Find where the given text appears and provide that cell's center as (X, Y) coordinate. 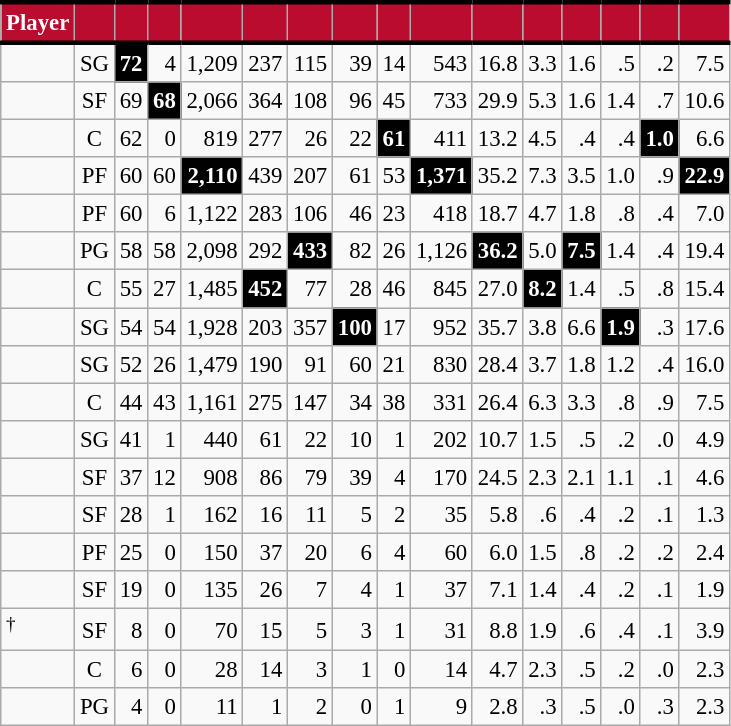
72 (130, 62)
292 (266, 251)
952 (442, 327)
17 (394, 327)
31 (442, 629)
10.6 (704, 101)
1,209 (212, 62)
35.2 (497, 176)
86 (266, 477)
8 (130, 629)
733 (442, 101)
162 (212, 515)
16.8 (497, 62)
331 (442, 402)
96 (354, 101)
55 (130, 289)
62 (130, 139)
6.0 (497, 552)
203 (266, 327)
237 (266, 62)
908 (212, 477)
23 (394, 214)
4.9 (704, 439)
8.2 (542, 289)
5.8 (497, 515)
Player (38, 22)
† (38, 629)
44 (130, 402)
20 (310, 552)
77 (310, 289)
19.4 (704, 251)
1,928 (212, 327)
9 (442, 707)
6.3 (542, 402)
.7 (660, 101)
24.5 (497, 477)
10.7 (497, 439)
68 (164, 101)
16 (266, 515)
452 (266, 289)
207 (310, 176)
21 (394, 364)
4.5 (542, 139)
7.3 (542, 176)
1,161 (212, 402)
150 (212, 552)
135 (212, 590)
8.8 (497, 629)
2,098 (212, 251)
2,110 (212, 176)
18.7 (497, 214)
2.4 (704, 552)
283 (266, 214)
1,479 (212, 364)
3.7 (542, 364)
357 (310, 327)
543 (442, 62)
35.7 (497, 327)
45 (394, 101)
7 (310, 590)
108 (310, 101)
147 (310, 402)
100 (354, 327)
7.1 (497, 590)
5.3 (542, 101)
69 (130, 101)
1.1 (620, 477)
170 (442, 477)
43 (164, 402)
34 (354, 402)
91 (310, 364)
439 (266, 176)
17.6 (704, 327)
22.9 (704, 176)
1,126 (442, 251)
5.0 (542, 251)
2.1 (582, 477)
52 (130, 364)
1,122 (212, 214)
26.4 (497, 402)
440 (212, 439)
418 (442, 214)
53 (394, 176)
38 (394, 402)
1.2 (620, 364)
3.8 (542, 327)
10 (354, 439)
106 (310, 214)
3.9 (704, 629)
411 (442, 139)
70 (212, 629)
7.0 (704, 214)
12 (164, 477)
27.0 (497, 289)
819 (212, 139)
845 (442, 289)
364 (266, 101)
82 (354, 251)
28.4 (497, 364)
41 (130, 439)
79 (310, 477)
25 (130, 552)
2,066 (212, 101)
115 (310, 62)
13.2 (497, 139)
36.2 (497, 251)
2.8 (497, 707)
27 (164, 289)
277 (266, 139)
1.3 (704, 515)
202 (442, 439)
15.4 (704, 289)
19 (130, 590)
1,371 (442, 176)
3.5 (582, 176)
190 (266, 364)
1,485 (212, 289)
275 (266, 402)
16.0 (704, 364)
29.9 (497, 101)
830 (442, 364)
433 (310, 251)
4.6 (704, 477)
15 (266, 629)
35 (442, 515)
